Output the [x, y] coordinate of the center of the cell containing the given text.  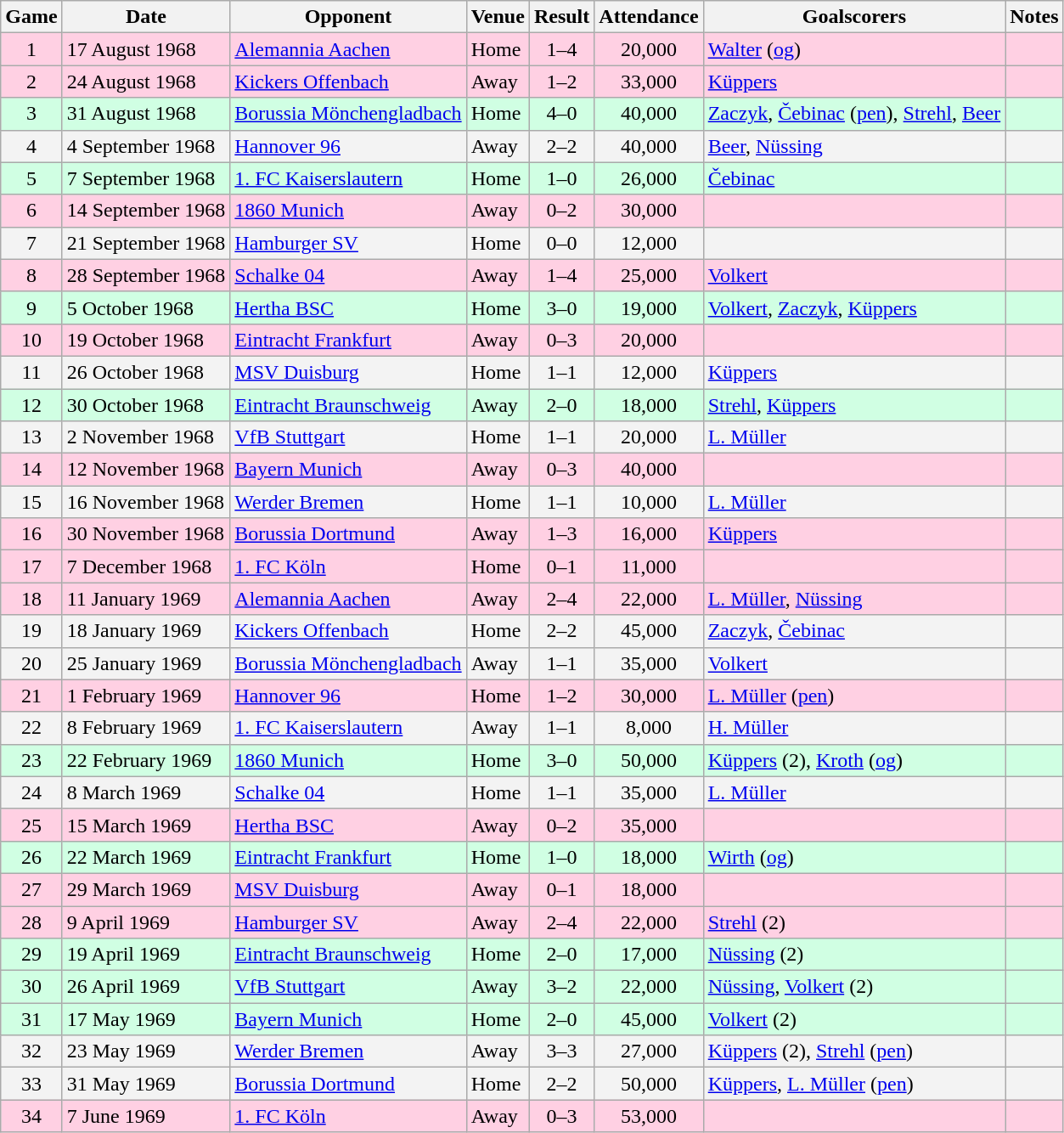
17 [31, 566]
14 September 1968 [146, 211]
1–3 [561, 534]
32 [31, 1051]
27,000 [649, 1051]
21 [31, 696]
31 May 1969 [146, 1084]
14 [31, 470]
Strehl, Küppers [854, 405]
28 September 1968 [146, 275]
30 [31, 987]
2 [31, 82]
7 December 1968 [146, 566]
Zaczyk, Čebinac (pen), Strehl, Beer [854, 114]
Beer, Nüssing [854, 146]
31 August 1968 [146, 114]
15 March 1969 [146, 825]
L. Müller, Nüssing [854, 599]
25,000 [649, 275]
Zaczyk, Čebinac [854, 631]
10 [31, 340]
23 May 1969 [146, 1051]
Goalscorers [854, 17]
Notes [1034, 17]
17 August 1968 [146, 49]
Game [31, 17]
25 January 1969 [146, 663]
Date [146, 17]
33 [31, 1084]
21 September 1968 [146, 243]
23 [31, 760]
3–2 [561, 987]
30 October 1968 [146, 405]
16 November 1968 [146, 502]
7 [31, 243]
15 [31, 502]
7 June 1969 [146, 1116]
8 February 1969 [146, 728]
26 April 1969 [146, 987]
Čebinac [854, 178]
22 February 1969 [146, 760]
12 [31, 405]
12 November 1968 [146, 470]
0–0 [561, 243]
Volkert (2) [854, 1019]
11 [31, 372]
17,000 [649, 955]
19 [31, 631]
9 [31, 307]
19 October 1968 [146, 340]
10,000 [649, 502]
Nüssing, Volkert (2) [854, 987]
11 January 1969 [146, 599]
Küppers (2), Strehl (pen) [854, 1051]
24 [31, 792]
2 November 1968 [146, 437]
8 March 1969 [146, 792]
27 [31, 889]
53,000 [649, 1116]
Result [561, 17]
22 [31, 728]
19,000 [649, 307]
33,000 [649, 82]
Küppers (2), Kroth (og) [854, 760]
Nüssing (2) [854, 955]
Küppers, L. Müller (pen) [854, 1084]
29 March 1969 [146, 889]
Venue [498, 17]
28 [31, 922]
3–3 [561, 1051]
4 [31, 146]
11,000 [649, 566]
30 November 1968 [146, 534]
13 [31, 437]
26 [31, 857]
4 September 1968 [146, 146]
7 September 1968 [146, 178]
16 [31, 534]
25 [31, 825]
Opponent [348, 17]
3 [31, 114]
16,000 [649, 534]
Volkert, Zaczyk, Küppers [854, 307]
17 May 1969 [146, 1019]
8,000 [649, 728]
Wirth (og) [854, 857]
9 April 1969 [146, 922]
26 October 1968 [146, 372]
Strehl (2) [854, 922]
34 [31, 1116]
Attendance [649, 17]
22 March 1969 [146, 857]
24 August 1968 [146, 82]
6 [31, 211]
26,000 [649, 178]
4–0 [561, 114]
1 February 1969 [146, 696]
5 [31, 178]
18 [31, 599]
5 October 1968 [146, 307]
19 April 1969 [146, 955]
29 [31, 955]
1 [31, 49]
18 January 1969 [146, 631]
Walter (og) [854, 49]
L. Müller (pen) [854, 696]
20 [31, 663]
H. Müller [854, 728]
8 [31, 275]
31 [31, 1019]
